Scan for the cell matching the given text and deliver its [X, Y] coordinate at center. 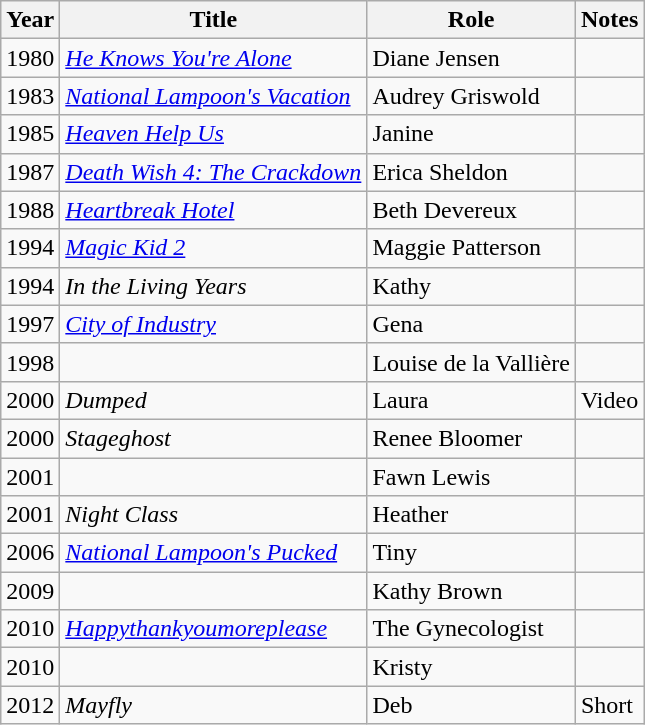
1983 [30, 96]
2006 [30, 553]
Deb [472, 705]
Year [30, 20]
Kathy [472, 286]
Diane Jensen [472, 58]
Tiny [472, 553]
Happythankyoumoreplease [214, 629]
Renee Bloomer [472, 438]
Dumped [214, 400]
Mayfly [214, 705]
Fawn Lewis [472, 477]
Laura [472, 400]
Magic Kid 2 [214, 248]
Stageghost [214, 438]
Audrey Griswold [472, 96]
Death Wish 4: The Crackdown [214, 172]
Erica Sheldon [472, 172]
1997 [30, 324]
Maggie Patterson [472, 248]
The Gynecologist [472, 629]
In the Living Years [214, 286]
Title [214, 20]
Gena [472, 324]
Kristy [472, 667]
1987 [30, 172]
1980 [30, 58]
1985 [30, 134]
1998 [30, 362]
He Knows You're Alone [214, 58]
Heather [472, 515]
Night Class [214, 515]
1988 [30, 210]
Role [472, 20]
Kathy Brown [472, 591]
Notes [609, 20]
National Lampoon's Pucked [214, 553]
City of Industry [214, 324]
2009 [30, 591]
National Lampoon's Vacation [214, 96]
Video [609, 400]
Short [609, 705]
Janine [472, 134]
2012 [30, 705]
Heartbreak Hotel [214, 210]
Beth Devereux [472, 210]
Heaven Help Us [214, 134]
Louise de la Vallière [472, 362]
